Provide the [x, y] coordinate of the cell's center where the given text is located.  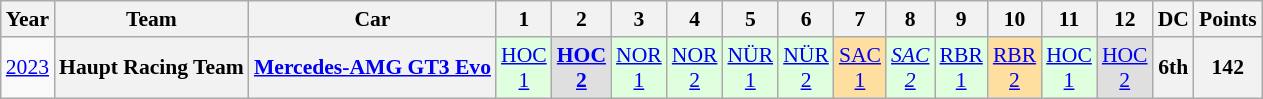
8 [910, 19]
NOR1 [639, 68]
1 [524, 19]
Points [1228, 19]
142 [1228, 68]
Team [152, 19]
7 [860, 19]
2 [582, 19]
NÜR2 [806, 68]
SAC2 [910, 68]
4 [695, 19]
Mercedes-AMG GT3 Evo [372, 68]
Haupt Racing Team [152, 68]
3 [639, 19]
5 [750, 19]
6th [1174, 68]
NOR2 [695, 68]
SAC1 [860, 68]
Year [28, 19]
12 [1125, 19]
11 [1069, 19]
RBR2 [1014, 68]
Car [372, 19]
10 [1014, 19]
DC [1174, 19]
2023 [28, 68]
9 [962, 19]
NÜR1 [750, 68]
RBR1 [962, 68]
6 [806, 19]
